Detect which cell encompasses the target text, then output its (x, y) center coordinate. 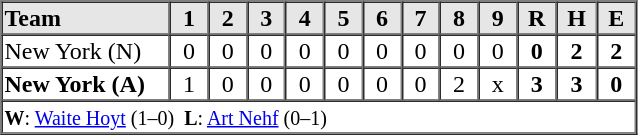
5 (344, 18)
Team (86, 18)
7 (420, 18)
New York (A) (86, 84)
H (577, 18)
4 (306, 18)
W: Waite Hoyt (1–0) L: Art Nehf (0–1) (319, 116)
E (616, 18)
R (537, 18)
8 (460, 18)
New York (N) (86, 50)
6 (382, 18)
9 (498, 18)
x (498, 84)
